Capture the cell that displays the provided text and extract its [x, y] central coordinate. 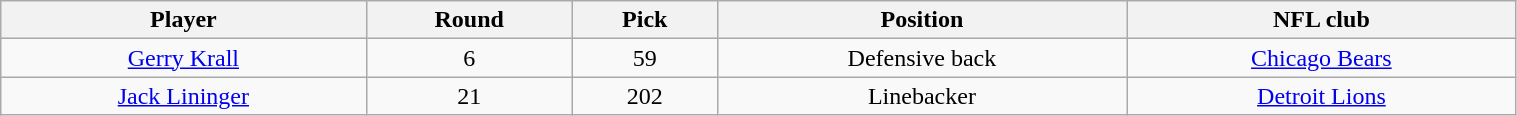
59 [644, 58]
NFL club [1322, 20]
Pick [644, 20]
Position [922, 20]
21 [469, 96]
Linebacker [922, 96]
Chicago Bears [1322, 58]
202 [644, 96]
Jack Lininger [184, 96]
Round [469, 20]
Gerry Krall [184, 58]
Defensive back [922, 58]
6 [469, 58]
Player [184, 20]
Detroit Lions [1322, 96]
